From the cell containing the given text, extract its center point as (x, y) coordinate. 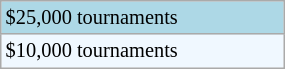
$25,000 tournaments (142, 17)
$10,000 tournaments (142, 51)
